Find where the given text appears and provide that cell's center as [X, Y] coordinate. 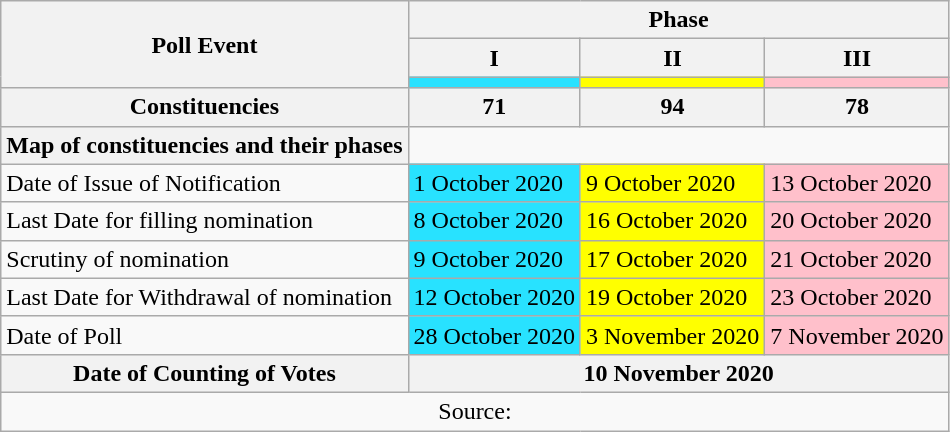
Scrutiny of nomination [204, 259]
Last Date for Withdrawal of nomination [204, 297]
Date of Counting of Votes [204, 373]
Source: [475, 411]
Constituencies [204, 107]
Date of Poll [204, 335]
Date of Issue of Notification [204, 183]
8 October 2020 [494, 221]
I [494, 58]
28 October 2020 [494, 335]
20 October 2020 [857, 221]
21 October 2020 [857, 259]
17 October 2020 [672, 259]
Poll Event [204, 44]
94 [672, 107]
Map of constituencies and their phases [204, 145]
19 October 2020 [672, 297]
3 November 2020 [672, 335]
III [857, 58]
Last Date for filling nomination [204, 221]
1 October 2020 [494, 183]
23 October 2020 [857, 297]
71 [494, 107]
78 [857, 107]
Phase [678, 20]
13 October 2020 [857, 183]
II [672, 58]
7 November 2020 [857, 335]
12 October 2020 [494, 297]
10 November 2020 [678, 373]
16 October 2020 [672, 221]
